From the cell containing the given text, extract its center point as [X, Y] coordinate. 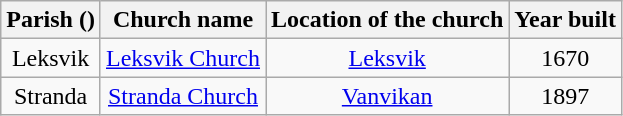
Church name [182, 20]
Location of the church [388, 20]
Year built [566, 20]
1670 [566, 58]
1897 [566, 96]
Leksvik Church [182, 58]
Stranda Church [182, 96]
Vanvikan [388, 96]
Stranda [51, 96]
Parish () [51, 20]
